From the cell containing the given text, extract its center point as (x, y) coordinate. 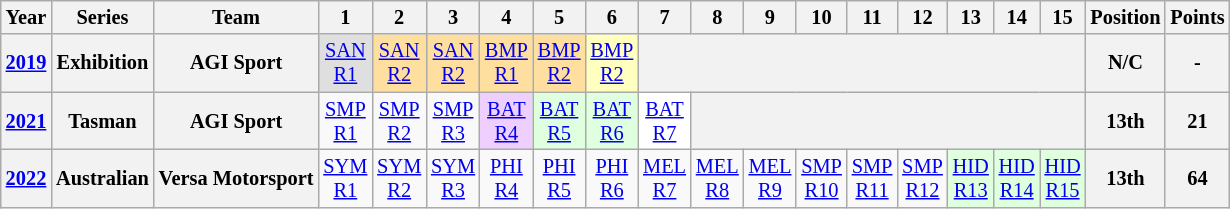
BATR6 (612, 121)
SMPR2 (399, 121)
PHIR5 (560, 178)
64 (1197, 178)
BATR7 (664, 121)
Tasman (102, 121)
BMPR1 (506, 63)
SMPR3 (453, 121)
BATR4 (506, 121)
13 (971, 17)
N/C (1126, 63)
SANR1 (345, 63)
BATR5 (560, 121)
21 (1197, 121)
1 (345, 17)
Position (1126, 17)
9 (770, 17)
- (1197, 63)
MELR8 (718, 178)
2 (399, 17)
SYMR3 (453, 178)
4 (506, 17)
7 (664, 17)
SYMR1 (345, 178)
HIDR14 (1017, 178)
HIDR13 (971, 178)
Team (236, 17)
PHIR4 (506, 178)
Year (26, 17)
Series (102, 17)
Exhibition (102, 63)
2019 (26, 63)
3 (453, 17)
8 (718, 17)
SMPR10 (821, 178)
Versa Motorsport (236, 178)
MELR7 (664, 178)
11 (872, 17)
Australian (102, 178)
SMPR1 (345, 121)
6 (612, 17)
HIDR15 (1063, 178)
14 (1017, 17)
SYMR2 (399, 178)
2022 (26, 178)
Points (1197, 17)
2021 (26, 121)
PHIR6 (612, 178)
MELR9 (770, 178)
5 (560, 17)
12 (922, 17)
10 (821, 17)
15 (1063, 17)
SMPR11 (872, 178)
SMPR12 (922, 178)
